Detect which cell encompasses the target text, then output its (x, y) center coordinate. 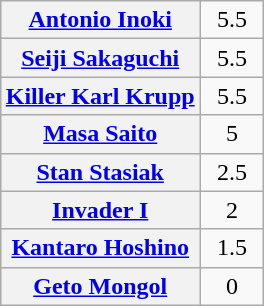
Geto Mongol (100, 286)
2.5 (232, 172)
Antonio Inoki (100, 20)
1.5 (232, 248)
Seiji Sakaguchi (100, 58)
0 (232, 286)
Stan Stasiak (100, 172)
2 (232, 210)
Killer Karl Krupp (100, 96)
Invader I (100, 210)
5 (232, 134)
Kantaro Hoshino (100, 248)
Masa Saito (100, 134)
